Detect which cell encompasses the target text, then output its [x, y] center coordinate. 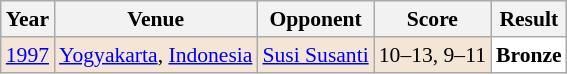
1997 [28, 55]
Venue [156, 19]
Susi Susanti [315, 55]
Opponent [315, 19]
10–13, 9–11 [432, 55]
Result [529, 19]
Bronze [529, 55]
Yogyakarta, Indonesia [156, 55]
Year [28, 19]
Score [432, 19]
